Determine the (x, y) coordinate at the center of the cell enclosing the given text.  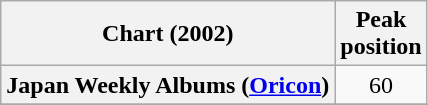
Peakposition (381, 34)
60 (381, 85)
Japan Weekly Albums (Oricon) (168, 85)
Chart (2002) (168, 34)
